Pinpoint the cell where the given text exists, returning its [x, y] midpoint coordinate. 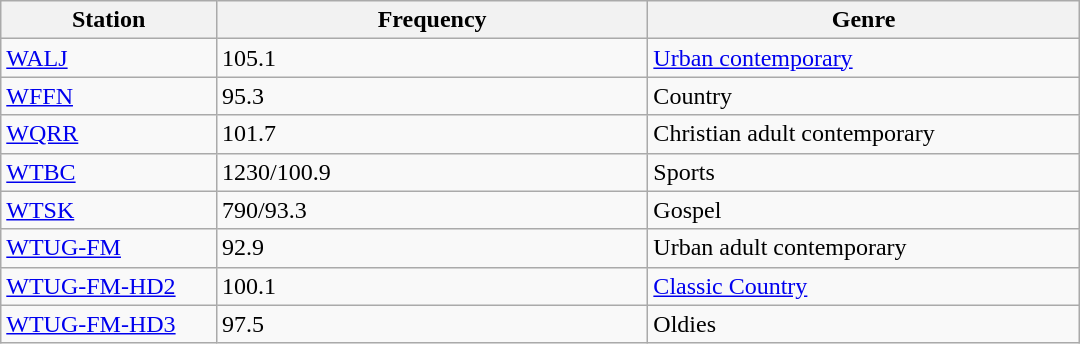
1230/100.9 [432, 172]
WTUG-FM [109, 248]
WALJ [109, 58]
Classic Country [864, 286]
790/93.3 [432, 210]
Country [864, 96]
Gospel [864, 210]
WTUG-FM-HD3 [109, 324]
WFFN [109, 96]
Oldies [864, 324]
101.7 [432, 134]
Christian adult contemporary [864, 134]
Station [109, 20]
Urban adult contemporary [864, 248]
WTUG-FM-HD2 [109, 286]
Sports [864, 172]
WTBC [109, 172]
97.5 [432, 324]
95.3 [432, 96]
Urban contemporary [864, 58]
Frequency [432, 20]
105.1 [432, 58]
WQRR [109, 134]
Genre [864, 20]
WTSK [109, 210]
100.1 [432, 286]
92.9 [432, 248]
